Return (x, y) of the center of cell containing provided text 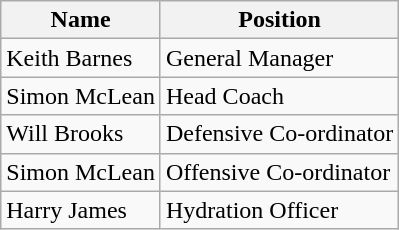
Head Coach (279, 96)
Defensive Co-ordinator (279, 134)
Offensive Co-ordinator (279, 172)
Hydration Officer (279, 210)
Name (81, 20)
Will Brooks (81, 134)
General Manager (279, 58)
Position (279, 20)
Keith Barnes (81, 58)
Harry James (81, 210)
